Detect which cell encompasses the target text, then output its [X, Y] center coordinate. 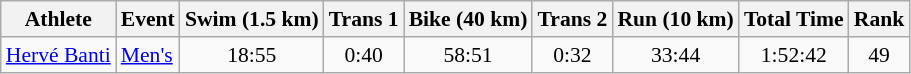
Event [148, 19]
Rank [880, 19]
Trans 1 [364, 19]
18:55 [252, 55]
Men's [148, 55]
0:32 [572, 55]
Trans 2 [572, 19]
Bike (40 km) [468, 19]
58:51 [468, 55]
Hervé Banti [58, 55]
33:44 [675, 55]
1:52:42 [794, 55]
Total Time [794, 19]
Run (10 km) [675, 19]
Athlete [58, 19]
Swim (1.5 km) [252, 19]
0:40 [364, 55]
49 [880, 55]
